Pinpoint the cell where the given text exists, returning its (X, Y) midpoint coordinate. 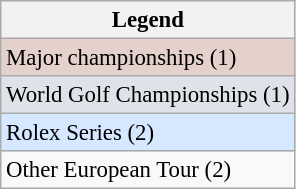
Major championships (1) (148, 58)
Other European Tour (2) (148, 170)
Rolex Series (2) (148, 133)
Legend (148, 20)
World Golf Championships (1) (148, 95)
